Capture the cell that displays the provided text and extract its [x, y] central coordinate. 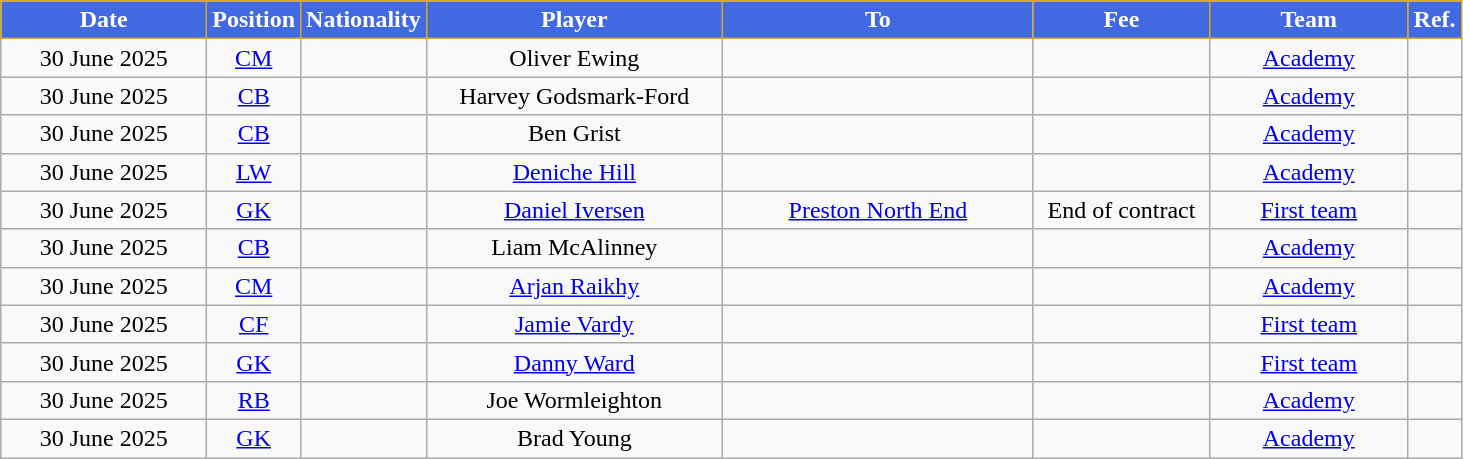
Team [1308, 20]
Daniel Iversen [574, 210]
Brad Young [574, 438]
Danny Ward [574, 362]
Harvey Godsmark-Ford [574, 96]
Player [574, 20]
To [878, 20]
Fee [1121, 20]
End of contract [1121, 210]
CF [254, 324]
Jamie Vardy [574, 324]
Deniche Hill [574, 172]
Liam McAlinney [574, 248]
RB [254, 400]
Arjan Raikhy [574, 286]
Position [254, 20]
Oliver Ewing [574, 58]
Nationality [364, 20]
Ref. [1434, 20]
LW [254, 172]
Preston North End [878, 210]
Date [104, 20]
Joe Wormleighton [574, 400]
Ben Grist [574, 134]
